For the text-containing cell, return its midpoint in (x, y) coordinate format. 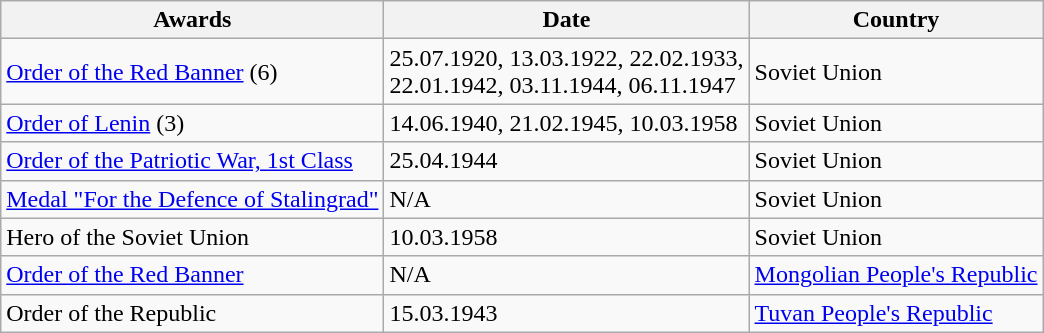
Mongolian People's Republic (896, 275)
15.03.1943 (566, 313)
25.04.1944 (566, 161)
Date (566, 20)
Awards (192, 20)
14.06.1940, 21.02.1945, 10.03.1958 (566, 123)
Tuvan People's Republic (896, 313)
Order of the Republic (192, 313)
25.07.1920, 13.03.1922, 22.02.1933,22.01.1942, 03.11.1944, 06.11.1947 (566, 72)
Hero of the Soviet Union (192, 237)
Country (896, 20)
Order of Lenin (3) (192, 123)
Order of the Patriotic War, 1st Class (192, 161)
Medal "For the Defence of Stalingrad" (192, 199)
Order of the Red Banner (6) (192, 72)
10.03.1958 (566, 237)
Order of the Red Banner (192, 275)
